For the text-containing cell, return its midpoint in [x, y] coordinate format. 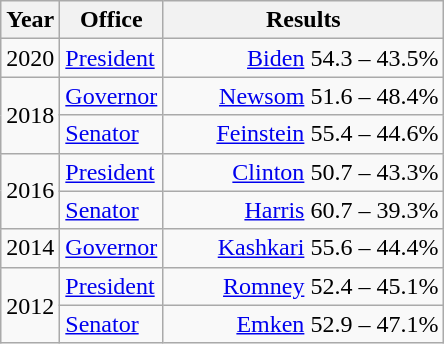
Emken 52.9 – 47.1% [304, 324]
Newsom 51.6 – 48.4% [304, 96]
2018 [30, 115]
Romney 52.4 – 45.1% [304, 286]
Kashkari 55.6 – 44.4% [304, 248]
2012 [30, 305]
Harris 60.7 – 39.3% [304, 210]
2014 [30, 248]
Clinton 50.7 – 43.3% [304, 172]
Results [304, 20]
Biden 54.3 – 43.5% [304, 58]
Feinstein 55.4 – 44.6% [304, 134]
2016 [30, 191]
Office [112, 20]
Year [30, 20]
2020 [30, 58]
